Identify which cell holds the provided text, then report its (x, y) central coordinate. 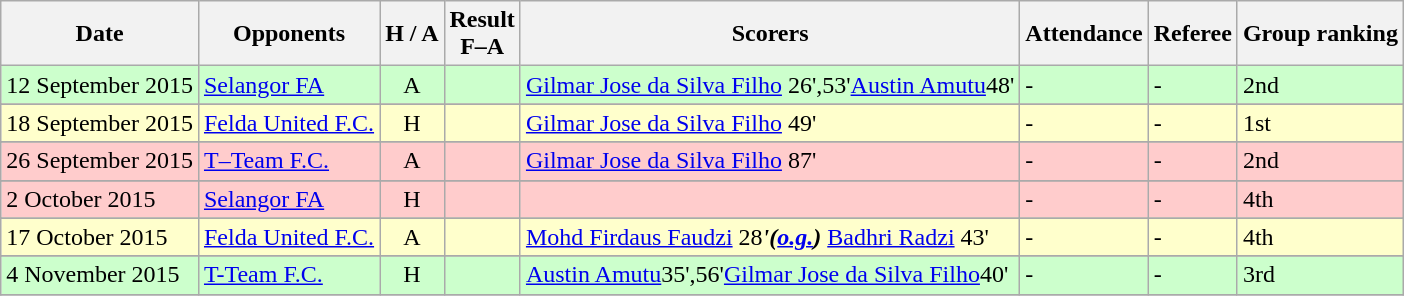
T–Team F.C. (288, 161)
Date (100, 34)
Scorers (770, 34)
Gilmar Jose da Silva Filho 87' (770, 161)
1st (1320, 123)
12 September 2015 (100, 85)
Group ranking (1320, 34)
H / A (412, 34)
ResultF–A (482, 34)
Referee (1192, 34)
Gilmar Jose da Silva Filho 49' (770, 123)
T-Team F.C. (288, 275)
Gilmar Jose da Silva Filho 26',53'Austin Amutu48' (770, 85)
Attendance (1084, 34)
2 October 2015 (100, 199)
Opponents (288, 34)
17 October 2015 (100, 237)
3rd (1320, 275)
4 November 2015 (100, 275)
Mohd Firdaus Faudzi 28'(o.g.) Badhri Radzi 43' (770, 237)
Austin Amutu35',56'Gilmar Jose da Silva Filho40' (770, 275)
26 September 2015 (100, 161)
18 September 2015 (100, 123)
